For the text-containing cell, return its midpoint in (X, Y) coordinate format. 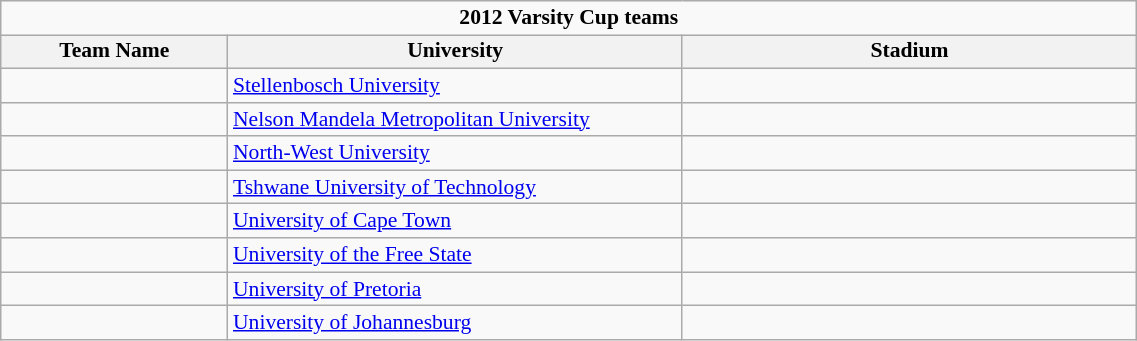
University of Johannesburg (455, 323)
Nelson Mandela Metropolitan University (455, 120)
Team Name (114, 52)
University of Pretoria (455, 289)
University of the Free State (455, 255)
Stellenbosch University (455, 86)
North-West University (455, 154)
Tshwane University of Technology (455, 187)
2012 Varsity Cup teams (569, 18)
University of Cape Town (455, 221)
University (455, 52)
Stadium (909, 52)
